Search for the cell housing the specified text and yield its (X, Y) center coordinate. 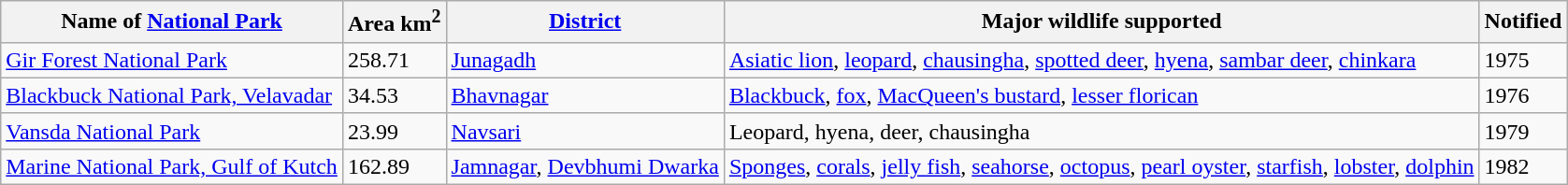
Asiatic lion, leopard, chausingha, spotted deer, hyena, sambar deer, chinkara (1101, 60)
Leopard, hyena, deer, chausingha (1101, 131)
Blackbuck, fox, MacQueen's bustard, lesser florican (1101, 95)
Navsari (585, 131)
Blackbuck National Park, Velavadar (172, 95)
23.99 (395, 131)
Major wildlife supported (1101, 22)
34.53 (395, 95)
Notified (1523, 22)
Vansda National Park (172, 131)
Marine National Park, Gulf of Kutch (172, 166)
Bhavnagar (585, 95)
1982 (1523, 166)
Junagadh (585, 60)
1976 (1523, 95)
1975 (1523, 60)
Area km2 (395, 22)
District (585, 22)
1979 (1523, 131)
Gir Forest National Park (172, 60)
Jamnagar, Devbhumi Dwarka (585, 166)
162.89 (395, 166)
Sponges, corals, jelly fish, seahorse, octopus, pearl oyster, starfish, lobster, dolphin (1101, 166)
258.71 (395, 60)
Name of National Park (172, 22)
